Output the (X, Y) coordinate of the center of the cell containing the given text.  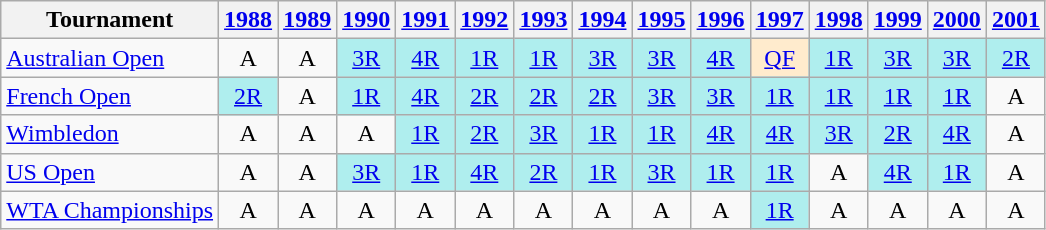
US Open (110, 172)
Wimbledon (110, 134)
French Open (110, 96)
1990 (366, 20)
1991 (426, 20)
1989 (308, 20)
1994 (602, 20)
QF (780, 58)
2000 (956, 20)
1998 (838, 20)
Australian Open (110, 58)
2001 (1016, 20)
1995 (662, 20)
WTA Championships (110, 210)
1988 (248, 20)
Tournament (110, 20)
1997 (780, 20)
1999 (898, 20)
1993 (544, 20)
1992 (484, 20)
1996 (720, 20)
